Determine the (X, Y) coordinate at the center of the cell enclosing the given text.  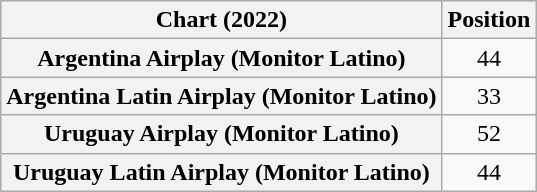
Position (489, 20)
52 (489, 134)
33 (489, 96)
Uruguay Latin Airplay (Monitor Latino) (222, 172)
Argentina Airplay (Monitor Latino) (222, 58)
Chart (2022) (222, 20)
Argentina Latin Airplay (Monitor Latino) (222, 96)
Uruguay Airplay (Monitor Latino) (222, 134)
